Locate the cell with the specified text and output its (X, Y) center coordinate. 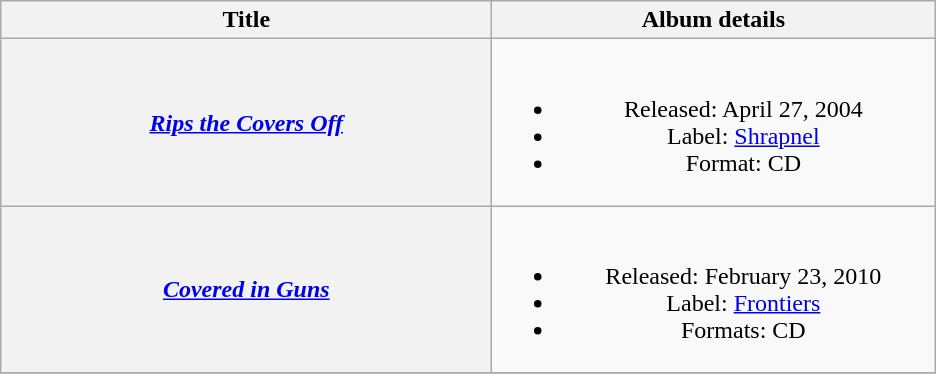
Covered in Guns (246, 290)
Title (246, 20)
Released: April 27, 2004Label: ShrapnelFormat: CD (714, 122)
Album details (714, 20)
Released: February 23, 2010Label: FrontiersFormats: CD (714, 290)
Rips the Covers Off (246, 122)
